Locate the cell with the specified text and output its (X, Y) center coordinate. 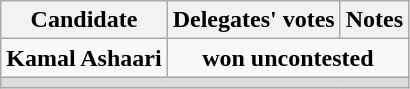
Notes (374, 20)
Kamal Ashaari (84, 58)
Candidate (84, 20)
Delegates' votes (254, 20)
won uncontested (288, 58)
